Search for the cell housing the specified text and yield its (x, y) center coordinate. 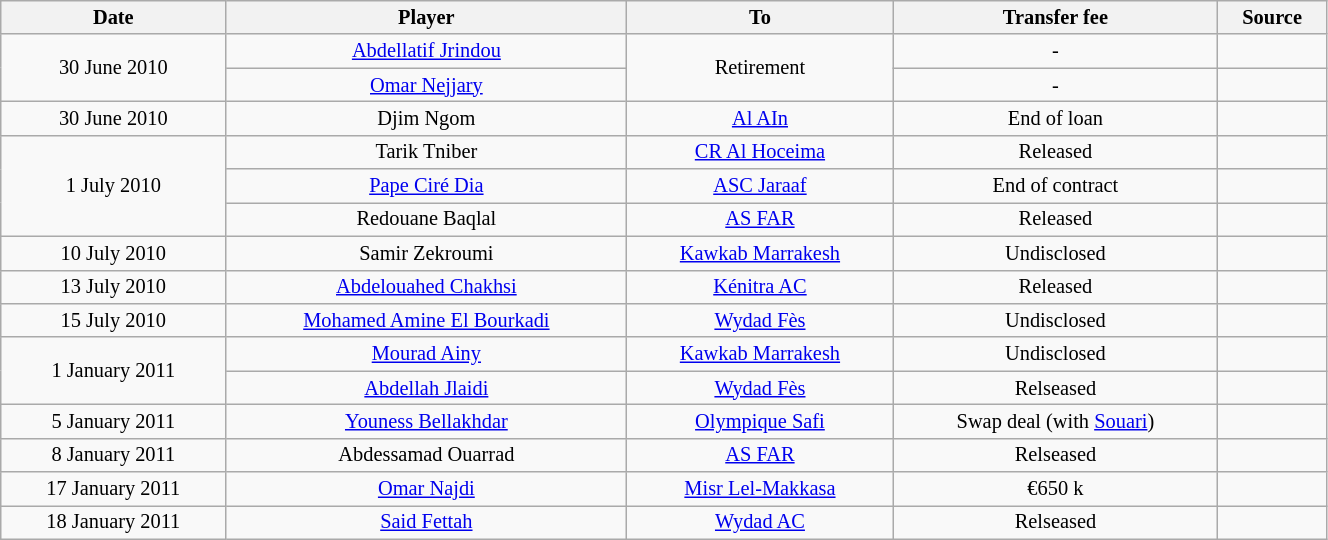
8 January 2011 (114, 455)
Tarik Tniber (426, 152)
10 July 2010 (114, 253)
CR Al Hoceima (760, 152)
Djim Ngom (426, 118)
Transfer fee (1056, 17)
Source (1272, 17)
1 January 2011 (114, 370)
Youness Bellakhdar (426, 421)
Al AIn (760, 118)
Swap deal (with Souari) (1056, 421)
Abdelouahed Chakhsi (426, 287)
Abdellah Jlaidi (426, 388)
Misr Lel-Makkasa (760, 489)
Date (114, 17)
18 January 2011 (114, 522)
Player (426, 17)
End of loan (1056, 118)
13 July 2010 (114, 287)
17 January 2011 (114, 489)
Abdellatif Jrindou (426, 51)
Pape Ciré Dia (426, 186)
End of contract (1056, 186)
Abdessamad Ouarrad (426, 455)
5 January 2011 (114, 421)
Kénitra AC (760, 287)
Retirement (760, 68)
Wydad AC (760, 522)
Mourad Ainy (426, 354)
Olympique Safi (760, 421)
15 July 2010 (114, 320)
Mohamed Amine El Bourkadi (426, 320)
Redouane Baqlal (426, 219)
Omar Najdi (426, 489)
Samir Zekroumi (426, 253)
To (760, 17)
1 July 2010 (114, 186)
ASC Jaraaf (760, 186)
€650 k (1056, 489)
Omar Nejjary (426, 85)
Said Fettah (426, 522)
